Return (x, y) of the center of cell containing provided text 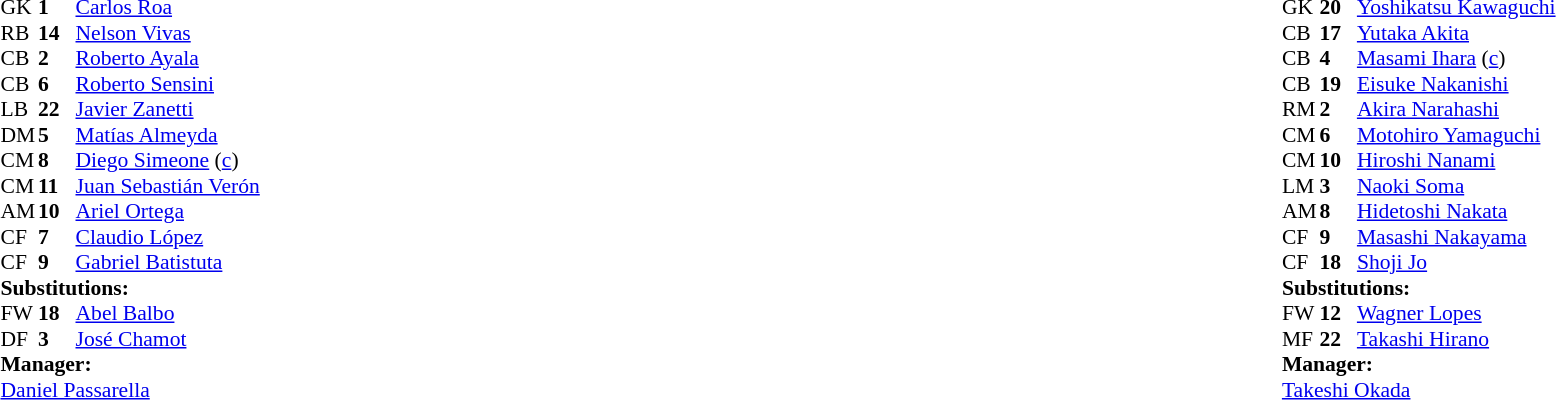
4 (1338, 59)
Matías Almeyda (168, 135)
Hiroshi Nanami (1456, 161)
Eisuke Nakanishi (1456, 84)
19 (1338, 84)
Motohiro Yamaguchi (1456, 135)
Nelson Vivas (168, 33)
Roberto Sensini (168, 84)
Ariel Ortega (168, 211)
5 (57, 135)
Masami Ihara (c) (1456, 59)
DF (19, 339)
17 (1338, 33)
DM (19, 135)
Naoki Soma (1456, 186)
11 (57, 186)
12 (1338, 313)
Yutaka Akita (1456, 33)
MF (1301, 339)
Roberto Ayala (168, 59)
Javier Zanetti (168, 109)
Shoji Jo (1456, 263)
Diego Simeone (c) (168, 161)
7 (57, 237)
Hidetoshi Nakata (1456, 211)
Abel Balbo (168, 313)
14 (57, 33)
Claudio López (168, 237)
LM (1301, 186)
RM (1301, 109)
Masashi Nakayama (1456, 237)
LB (19, 109)
Gabriel Batistuta (168, 263)
Takashi Hirano (1456, 339)
Akira Narahashi (1456, 109)
José Chamot (168, 339)
Juan Sebastián Verón (168, 186)
Wagner Lopes (1456, 313)
RB (19, 33)
